From the cell containing the given text, extract its center point as (X, Y) coordinate. 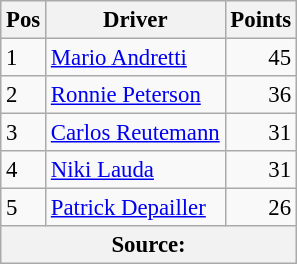
1 (24, 58)
Source: (149, 245)
Points (260, 20)
Carlos Reutemann (136, 133)
4 (24, 170)
26 (260, 208)
36 (260, 95)
5 (24, 208)
Patrick Depailler (136, 208)
Ronnie Peterson (136, 95)
Mario Andretti (136, 58)
Pos (24, 20)
2 (24, 95)
3 (24, 133)
Driver (136, 20)
Niki Lauda (136, 170)
45 (260, 58)
